Find where the given text appears and provide that cell's center as (X, Y) coordinate. 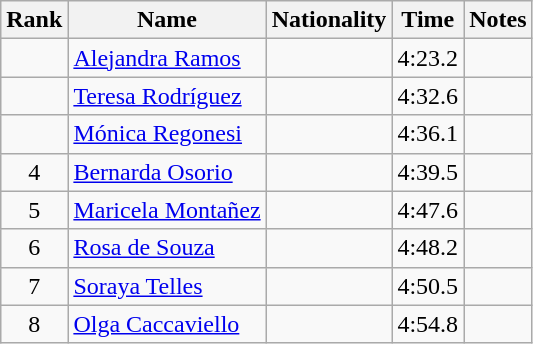
4:50.5 (428, 286)
4:48.2 (428, 248)
Alejandra Ramos (167, 58)
Name (167, 20)
4:32.6 (428, 96)
7 (34, 286)
8 (34, 324)
5 (34, 210)
Time (428, 20)
Teresa Rodríguez (167, 96)
4:36.1 (428, 134)
6 (34, 248)
Mónica Regonesi (167, 134)
4:39.5 (428, 172)
Rosa de Souza (167, 248)
Rank (34, 20)
4 (34, 172)
Soraya Telles (167, 286)
4:23.2 (428, 58)
4:54.8 (428, 324)
4:47.6 (428, 210)
Nationality (329, 20)
Notes (498, 20)
Bernarda Osorio (167, 172)
Maricela Montañez (167, 210)
Olga Caccaviello (167, 324)
